Find where the given text appears and provide that cell's center as [X, Y] coordinate. 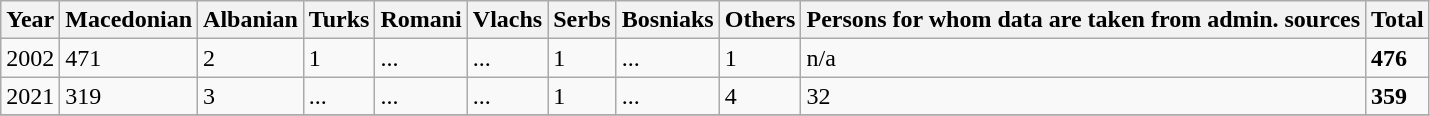
Albanian [251, 20]
Bosniaks [668, 20]
4 [760, 96]
Romani [421, 20]
Year [30, 20]
2002 [30, 58]
2021 [30, 96]
319 [129, 96]
359 [1398, 96]
32 [1084, 96]
3 [251, 96]
Macedonian [129, 20]
Turks [339, 20]
476 [1398, 58]
471 [129, 58]
Total [1398, 20]
n/a [1084, 58]
Serbs [582, 20]
2 [251, 58]
Persons for whom data are taken from admin. sources [1084, 20]
Vlachs [507, 20]
Others [760, 20]
